Locate the cell with the specified text and output its (x, y) center coordinate. 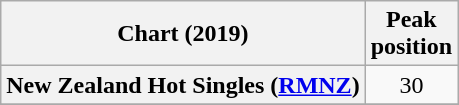
New Zealand Hot Singles (RMNZ) (183, 85)
30 (411, 85)
Peakposition (411, 34)
Chart (2019) (183, 34)
